Pinpoint the cell where the given text exists, returning its [X, Y] midpoint coordinate. 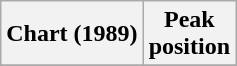
Peakposition [189, 34]
Chart (1989) [72, 34]
